Pinpoint the cell where the given text exists, returning its (X, Y) midpoint coordinate. 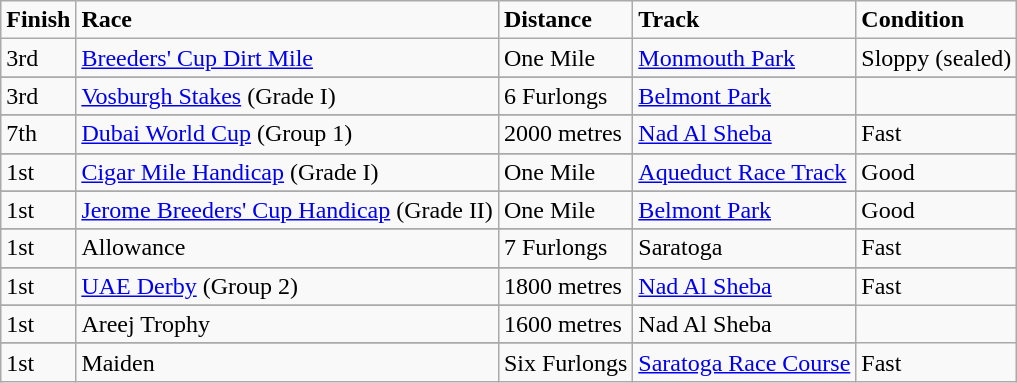
1600 metres (565, 324)
Track (744, 20)
Saratoga (744, 248)
1800 metres (565, 286)
Condition (936, 20)
Finish (38, 20)
6 Furlongs (565, 96)
Maiden (288, 362)
Saratoga Race Course (744, 362)
7th (38, 134)
Jerome Breeders' Cup Handicap (Grade II) (288, 210)
Cigar Mile Handicap (Grade I) (288, 172)
Areej Trophy (288, 324)
7 Furlongs (565, 248)
Distance (565, 20)
Vosburgh Stakes (Grade I) (288, 96)
Dubai World Cup (Group 1) (288, 134)
Six Furlongs (565, 362)
UAE Derby (Group 2) (288, 286)
Breeders' Cup Dirt Mile (288, 58)
Race (288, 20)
Monmouth Park (744, 58)
Allowance (288, 248)
2000 metres (565, 134)
Sloppy (sealed) (936, 58)
Aqueduct Race Track (744, 172)
